Detect which cell encompasses the target text, then output its (x, y) center coordinate. 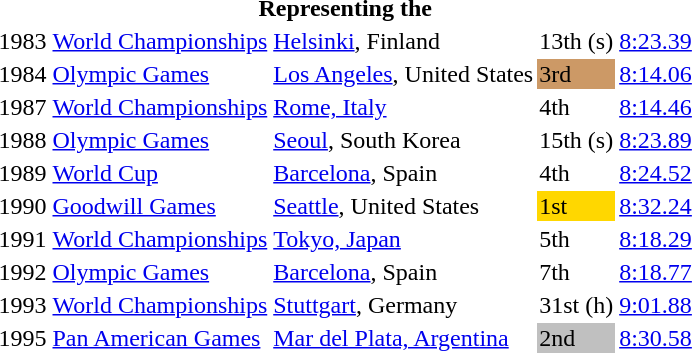
Los Angeles, United States (404, 74)
15th (s) (576, 140)
Helsinki, Finland (404, 41)
31st (h) (576, 305)
13th (s) (576, 41)
Rome, Italy (404, 107)
World Cup (160, 173)
3rd (576, 74)
Mar del Plata, Argentina (404, 338)
Tokyo, Japan (404, 239)
5th (576, 239)
Stuttgart, Germany (404, 305)
Seattle, United States (404, 206)
2nd (576, 338)
Goodwill Games (160, 206)
Pan American Games (160, 338)
7th (576, 272)
1st (576, 206)
Seoul, South Korea (404, 140)
